Scan for the cell matching the given text and deliver its [x, y] coordinate at center. 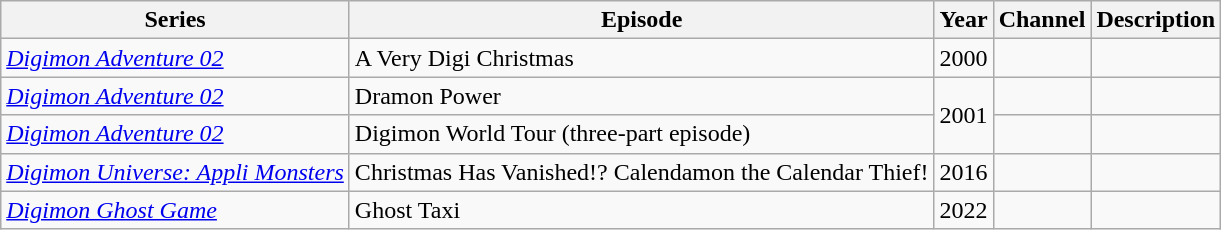
Ghost Taxi [642, 210]
Digimon Universe: Appli Monsters [176, 172]
2001 [964, 115]
Digimon Ghost Game [176, 210]
Channel [1042, 20]
Dramon Power [642, 96]
Year [964, 20]
2000 [964, 58]
Digimon World Tour (three-part episode) [642, 134]
2022 [964, 210]
Series [176, 20]
2016 [964, 172]
Description [1156, 20]
A Very Digi Christmas [642, 58]
Christmas Has Vanished!? Calendamon the Calendar Thief! [642, 172]
Episode [642, 20]
